Search for the cell housing the specified text and yield its (x, y) center coordinate. 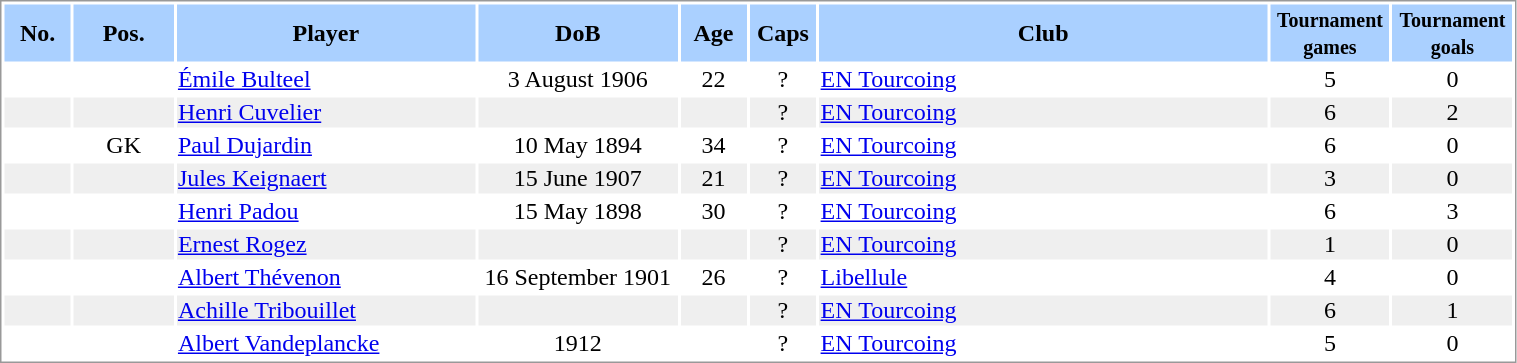
Pos. (124, 32)
2 (1453, 113)
Tournamentgames (1330, 32)
Paul Dujardin (326, 145)
Achille Tribouillet (326, 311)
26 (713, 277)
Henri Cuvelier (326, 113)
10 May 1894 (578, 145)
16 September 1901 (578, 277)
3 August 1906 (578, 79)
Henri Padou (326, 211)
Ernest Rogez (326, 245)
Émile Bulteel (326, 79)
34 (713, 145)
1912 (578, 343)
15 June 1907 (578, 179)
No. (37, 32)
Libellule (1043, 277)
Age (713, 32)
4 (1330, 277)
Caps (783, 32)
GK (124, 145)
30 (713, 211)
Albert Vandeplancke (326, 343)
15 May 1898 (578, 211)
Player (326, 32)
Tournamentgoals (1453, 32)
Albert Thévenon (326, 277)
22 (713, 79)
Jules Keignaert (326, 179)
DoB (578, 32)
Club (1043, 32)
21 (713, 179)
